From the cell containing the given text, extract its center point as [x, y] coordinate. 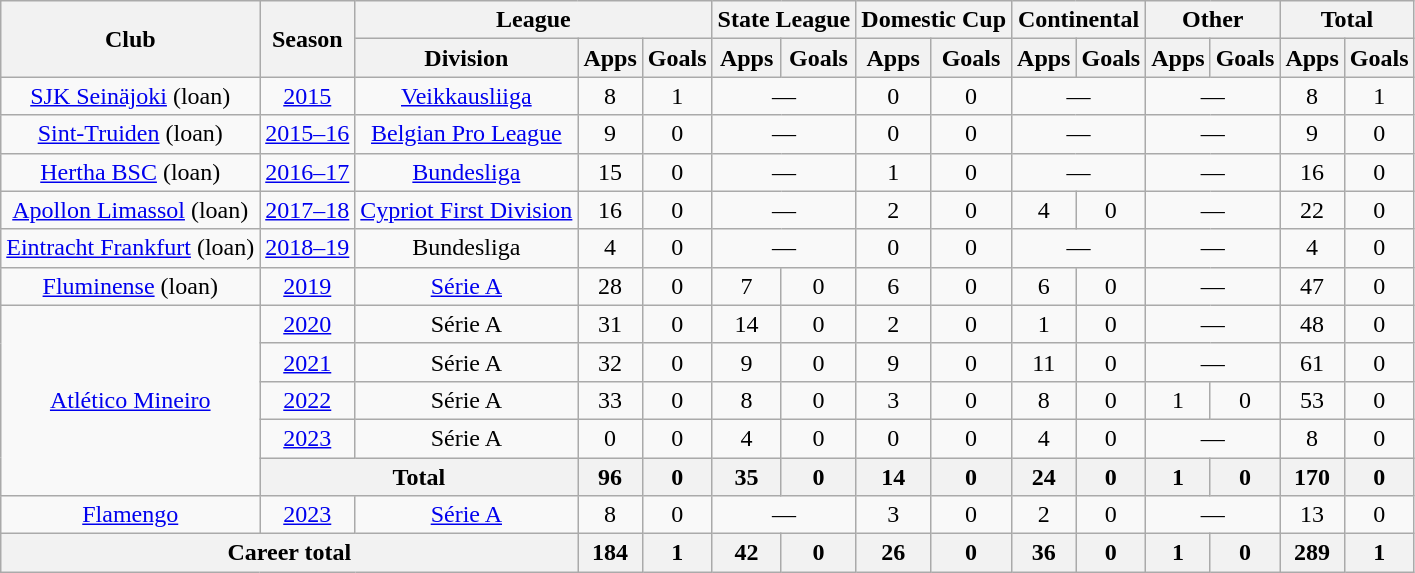
Eintracht Frankfurt (loan) [130, 248]
Career total [290, 553]
184 [610, 553]
Continental [1079, 20]
Domestic Cup [934, 20]
2015–16 [308, 134]
7 [746, 286]
47 [1312, 286]
Fluminense (loan) [130, 286]
Club [130, 39]
15 [610, 172]
2021 [308, 362]
Hertha BSC (loan) [130, 172]
13 [1312, 515]
Atlético Mineiro [130, 400]
170 [1312, 477]
Division [466, 58]
Sint-Truiden (loan) [130, 134]
42 [746, 553]
32 [610, 362]
Season [308, 39]
SJK Seinäjoki (loan) [130, 96]
2016–17 [308, 172]
61 [1312, 362]
96 [610, 477]
2018–19 [308, 248]
33 [610, 400]
2022 [308, 400]
2015 [308, 96]
2020 [308, 324]
26 [894, 553]
53 [1312, 400]
2017–18 [308, 210]
31 [610, 324]
Veikkausliiga [466, 96]
Flamengo [130, 515]
Other [1213, 20]
28 [610, 286]
2019 [308, 286]
22 [1312, 210]
48 [1312, 324]
Apollon Limassol (loan) [130, 210]
State League [784, 20]
36 [1044, 553]
35 [746, 477]
Belgian Pro League [466, 134]
League [534, 20]
289 [1312, 553]
Cypriot First Division [466, 210]
24 [1044, 477]
11 [1044, 362]
